For the text-containing cell, return its midpoint in [x, y] coordinate format. 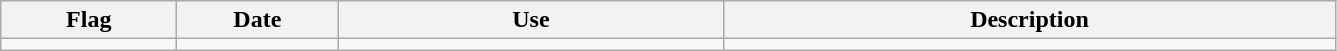
Description [1030, 20]
Date [258, 20]
Use [531, 20]
Flag [89, 20]
